Identify which cell holds the provided text, then report its (x, y) central coordinate. 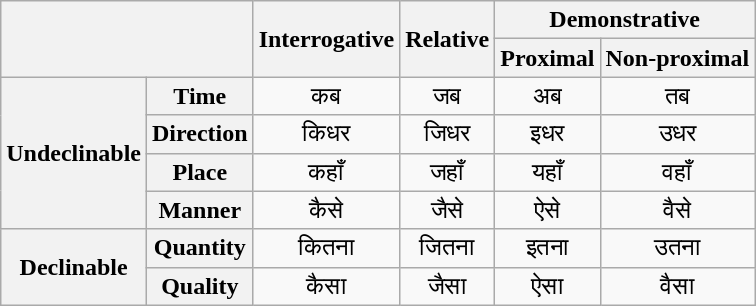
यहाँ (548, 172)
अब (548, 96)
जहाँ (448, 172)
जैसे (448, 210)
कब (326, 96)
जब (448, 96)
Proximal (548, 58)
Manner (200, 210)
जैसा (448, 286)
कैसा (326, 286)
Interrogative (326, 39)
Undeclinable (74, 153)
Declinable (74, 267)
वैसा (678, 286)
Demonstrative (625, 20)
Place (200, 172)
Time (200, 96)
Non-proximal (678, 58)
तब (678, 96)
Quality (200, 286)
कैसे (326, 210)
वैसे (678, 210)
कितना (326, 248)
ऐसा (548, 286)
Direction (200, 134)
Relative (448, 39)
Quantity (200, 248)
कहाँ (326, 172)
उतना (678, 248)
किधर (326, 134)
जिधर (448, 134)
उधर (678, 134)
इधर (548, 134)
वहाँ (678, 172)
ऐसे (548, 210)
इतना (548, 248)
जितना (448, 248)
